Determine the (X, Y) coordinate at the center of the cell enclosing the given text.  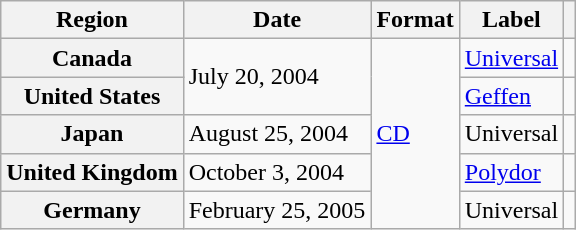
CD (415, 134)
United States (92, 96)
Format (415, 20)
Date (277, 20)
August 25, 2004 (277, 134)
Label (511, 20)
United Kingdom (92, 172)
Canada (92, 58)
Polydor (511, 172)
October 3, 2004 (277, 172)
Germany (92, 210)
Japan (92, 134)
Region (92, 20)
July 20, 2004 (277, 77)
Geffen (511, 96)
February 25, 2005 (277, 210)
